From the cell containing the given text, extract its center point as [X, Y] coordinate. 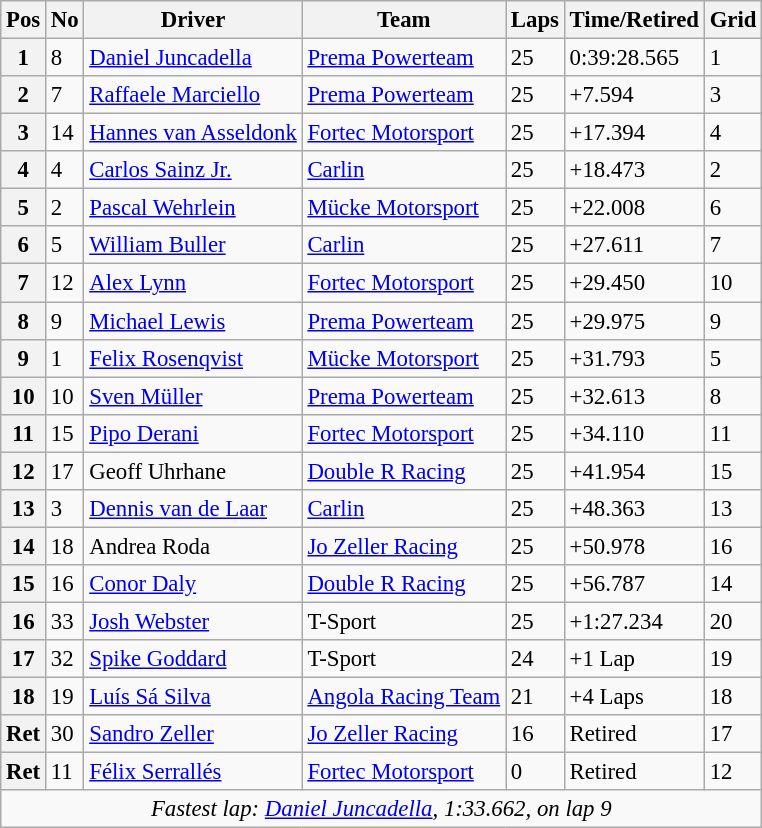
+31.793 [634, 358]
Grid [732, 20]
Sven Müller [193, 396]
32 [65, 659]
+34.110 [634, 433]
Conor Daly [193, 584]
+56.787 [634, 584]
+48.363 [634, 509]
Dennis van de Laar [193, 509]
Geoff Uhrhane [193, 471]
+1:27.234 [634, 621]
Team [404, 20]
Felix Rosenqvist [193, 358]
0 [536, 772]
Daniel Juncadella [193, 58]
Pipo Derani [193, 433]
Josh Webster [193, 621]
+17.394 [634, 133]
+41.954 [634, 471]
+1 Lap [634, 659]
Michael Lewis [193, 321]
30 [65, 734]
+32.613 [634, 396]
24 [536, 659]
+22.008 [634, 208]
Luís Sá Silva [193, 697]
No [65, 20]
Laps [536, 20]
Pos [24, 20]
Fastest lap: Daniel Juncadella, 1:33.662, on lap 9 [382, 809]
Raffaele Marciello [193, 95]
Alex Lynn [193, 283]
Pascal Wehrlein [193, 208]
Félix Serrallés [193, 772]
William Buller [193, 245]
Carlos Sainz Jr. [193, 170]
+7.594 [634, 95]
20 [732, 621]
+27.611 [634, 245]
Hannes van Asseldonk [193, 133]
Time/Retired [634, 20]
33 [65, 621]
Spike Goddard [193, 659]
Sandro Zeller [193, 734]
Angola Racing Team [404, 697]
+29.975 [634, 321]
+4 Laps [634, 697]
0:39:28.565 [634, 58]
+29.450 [634, 283]
+18.473 [634, 170]
21 [536, 697]
Driver [193, 20]
+50.978 [634, 546]
Andrea Roda [193, 546]
